Output the [X, Y] coordinate of the center of the cell containing the given text.  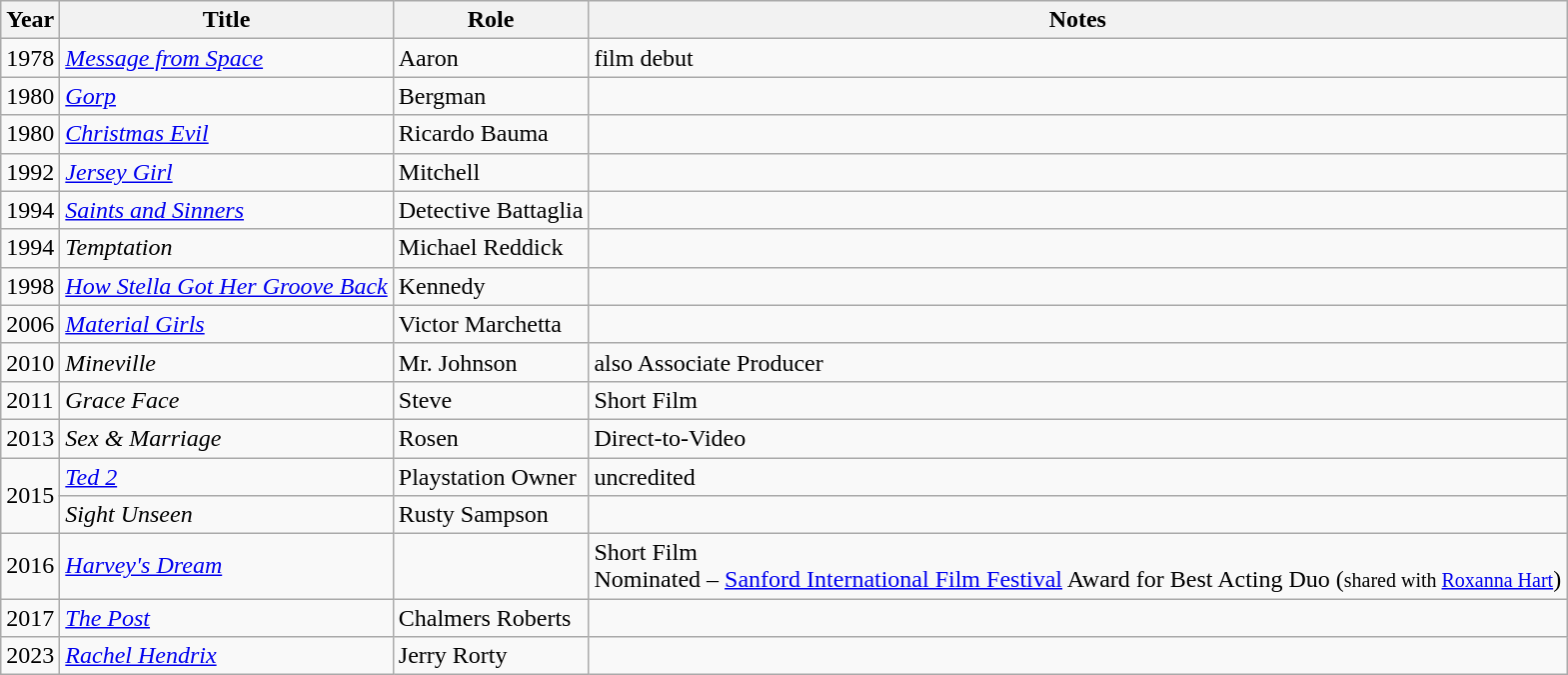
Direct-to-Video [1077, 438]
Mineville [226, 362]
Grace Face [226, 400]
Notes [1077, 20]
Gorp [226, 96]
1998 [30, 286]
How Stella Got Her Groove Back [226, 286]
Kennedy [491, 286]
Aaron [491, 58]
Title [226, 20]
2017 [30, 618]
2016 [30, 566]
also Associate Producer [1077, 362]
Material Girls [226, 324]
Michael Reddick [491, 248]
Role [491, 20]
Year [30, 20]
2023 [30, 656]
Sight Unseen [226, 515]
1992 [30, 172]
Bergman [491, 96]
Rusty Sampson [491, 515]
Playstation Owner [491, 477]
2011 [30, 400]
Short FilmNominated – Sanford International Film Festival Award for Best Acting Duo (shared with Roxanna Hart) [1077, 566]
2013 [30, 438]
Jersey Girl [226, 172]
Saints and Sinners [226, 210]
Steve [491, 400]
Ted 2 [226, 477]
Detective Battaglia [491, 210]
film debut [1077, 58]
Chalmers Roberts [491, 618]
Victor Marchetta [491, 324]
2010 [30, 362]
Harvey's Dream [226, 566]
Sex & Marriage [226, 438]
1978 [30, 58]
Temptation [226, 248]
Rosen [491, 438]
2006 [30, 324]
Rachel Hendrix [226, 656]
Jerry Rorty [491, 656]
Christmas Evil [226, 134]
Ricardo Bauma [491, 134]
uncredited [1077, 477]
The Post [226, 618]
Mr. Johnson [491, 362]
Mitchell [491, 172]
2015 [30, 496]
Short Film [1077, 400]
Message from Space [226, 58]
